Find where the given text appears and provide that cell's center as (x, y) coordinate. 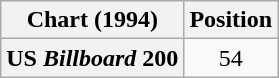
Position (231, 20)
Chart (1994) (92, 20)
US Billboard 200 (92, 58)
54 (231, 58)
